Scan for the cell matching the given text and deliver its [X, Y] coordinate at center. 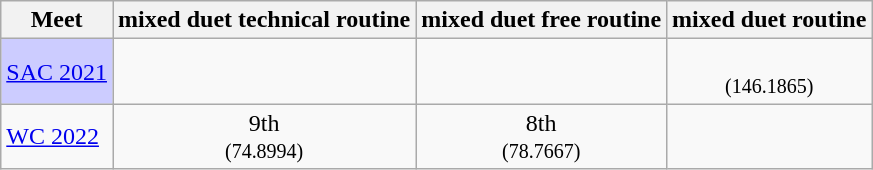
Meet [57, 20]
(146.1865) [770, 72]
mixed duet technical routine [264, 20]
9th(74.8994) [264, 136]
SAC 2021 [57, 72]
WC 2022 [57, 136]
mixed duet routine [770, 20]
mixed duet free routine [542, 20]
8th(78.7667) [542, 136]
